Return the (X, Y) coordinate for the center point of the cell that contains the specified text.  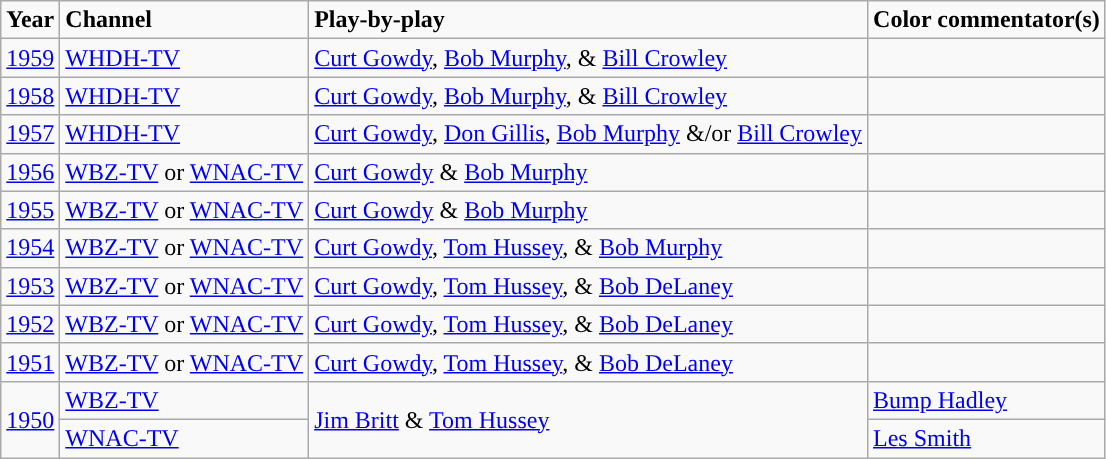
1951 (30, 362)
Year (30, 20)
Curt Gowdy, Tom Hussey, & Bob Murphy (588, 248)
Channel (184, 20)
1954 (30, 248)
Curt Gowdy, Don Gillis, Bob Murphy &/or Bill Crowley (588, 134)
Color commentator(s) (987, 20)
Jim Britt & Tom Hussey (588, 419)
WBZ-TV (184, 400)
1952 (30, 324)
1950 (30, 419)
Play-by-play (588, 20)
1958 (30, 96)
1957 (30, 134)
1953 (30, 286)
1955 (30, 210)
Bump Hadley (987, 400)
1956 (30, 172)
1959 (30, 58)
Les Smith (987, 438)
WNAC-TV (184, 438)
